Detect which cell encompasses the target text, then output its [x, y] center coordinate. 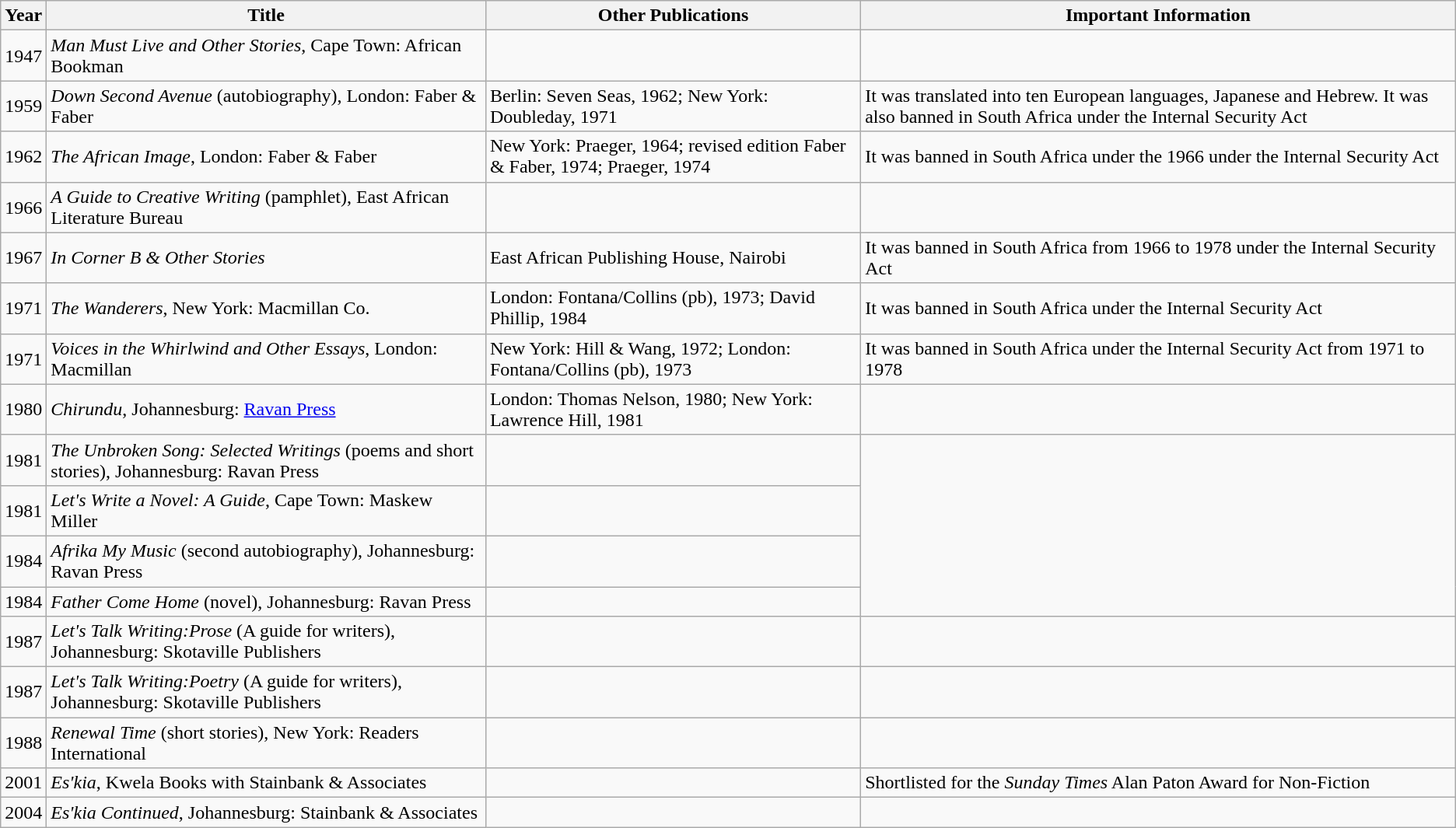
East African Publishing House, Nairobi [673, 258]
Man Must Live and Other Stories, Cape Town: African Bookman [266, 56]
Shortlisted for the Sunday Times Alan Paton Award for Non-Fiction [1159, 783]
Father Come Home (novel), Johannesburg: Ravan Press [266, 601]
The Unbroken Song: Selected Writings (poems and short stories), Johannesburg: Ravan Press [266, 460]
It was translated into ten European languages, Japanese and Hebrew. It was also banned in South Africa under the Internal Security Act [1159, 106]
Important Information [1159, 16]
Other Publications [673, 16]
Down Second Avenue (autobiography), London: Faber & Faber [266, 106]
It was banned in South Africa under the Internal Security Act [1159, 308]
1947 [23, 56]
The African Image, London: Faber & Faber [266, 157]
It was banned in South Africa under the Internal Security Act from 1971 to 1978 [1159, 359]
2001 [23, 783]
The Wanderers, New York: Macmillan Co. [266, 308]
It was banned in South Africa under the 1966 under the Internal Security Act [1159, 157]
1988 [23, 743]
New York: Praeger, 1964; revised edition Faber & Faber, 1974; Praeger, 1974 [673, 157]
1959 [23, 106]
1962 [23, 157]
Title [266, 16]
London: Thomas Nelson, 1980; New York: Lawrence Hill, 1981 [673, 409]
Let's Talk Writing:Prose (A guide for writers), Johannesburg: Skotaville Publishers [266, 642]
Es'kia Continued, Johannesburg: Stainbank & Associates [266, 812]
Afrika My Music (second autobiography), Johannesburg: Ravan Press [266, 561]
London: Fontana/Collins (pb), 1973; David Phillip, 1984 [673, 308]
Chirundu, Johannesburg: Ravan Press [266, 409]
2004 [23, 812]
Berlin: Seven Seas, 1962; New York: Doubleday, 1971 [673, 106]
1967 [23, 258]
Renewal Time (short stories), New York: Readers International [266, 743]
1966 [23, 207]
Year [23, 16]
New York: Hill & Wang, 1972; London: Fontana/Collins (pb), 1973 [673, 359]
Let's Talk Writing:Poetry (A guide for writers), Johannesburg: Skotaville Publishers [266, 692]
Voices in the Whirlwind and Other Essays, London: Macmillan [266, 359]
1980 [23, 409]
In Corner B & Other Stories [266, 258]
Es'kia, Kwela Books with Stainbank & Associates [266, 783]
Let's Write a Novel: A Guide, Cape Town: Maskew Miller [266, 510]
It was banned in South Africa from 1966 to 1978 under the Internal Security Act [1159, 258]
A Guide to Creative Writing (pamphlet), East African Literature Bureau [266, 207]
